Search for the cell housing the specified text and yield its [x, y] center coordinate. 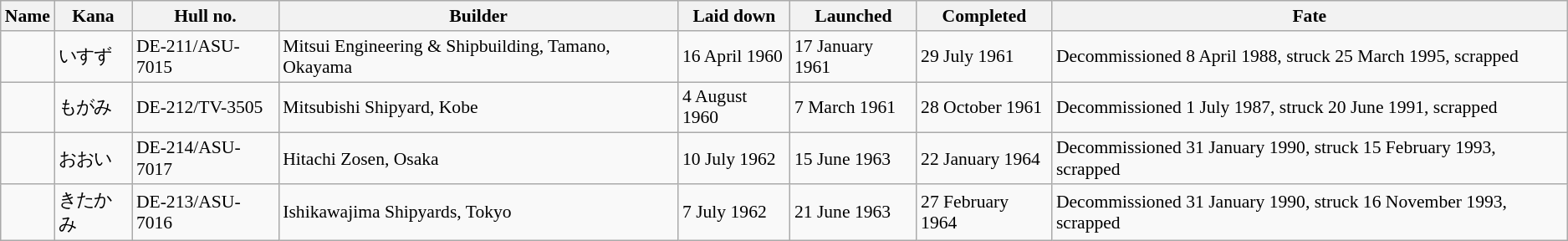
29 July 1961 [984, 57]
Name [28, 16]
Fate [1310, 16]
Decommissioned 31 January 1990, struck 15 February 1993, scrapped [1310, 159]
もがみ [94, 107]
Kana [94, 16]
16 April 1960 [734, 57]
21 June 1963 [853, 213]
27 February 1964 [984, 213]
Decommissioned 31 January 1990, struck 16 November 1993, scrapped [1310, 213]
Decommissioned 8 April 1988, struck 25 March 1995, scrapped [1310, 57]
4 August 1960 [734, 107]
Mitsubishi Shipyard, Kobe [478, 107]
DE-211/ASU-7015 [206, 57]
DE-214/ASU-7017 [206, 159]
28 October 1961 [984, 107]
おおい [94, 159]
7 July 1962 [734, 213]
いすず [94, 57]
Ishikawajima Shipyards, Tokyo [478, 213]
DE-212/TV-3505 [206, 107]
Laid down [734, 16]
Launched [853, 16]
Mitsui Engineering & Shipbuilding, Tamano, Okayama [478, 57]
Completed [984, 16]
17 January 1961 [853, 57]
Builder [478, 16]
DE-213/ASU-7016 [206, 213]
きたかみ [94, 213]
Hitachi Zosen, Osaka [478, 159]
15 June 1963 [853, 159]
Hull no. [206, 16]
7 March 1961 [853, 107]
Decommissioned 1 July 1987, struck 20 June 1991, scrapped [1310, 107]
10 July 1962 [734, 159]
22 January 1964 [984, 159]
